Find where the given text appears and provide that cell's center as (X, Y) coordinate. 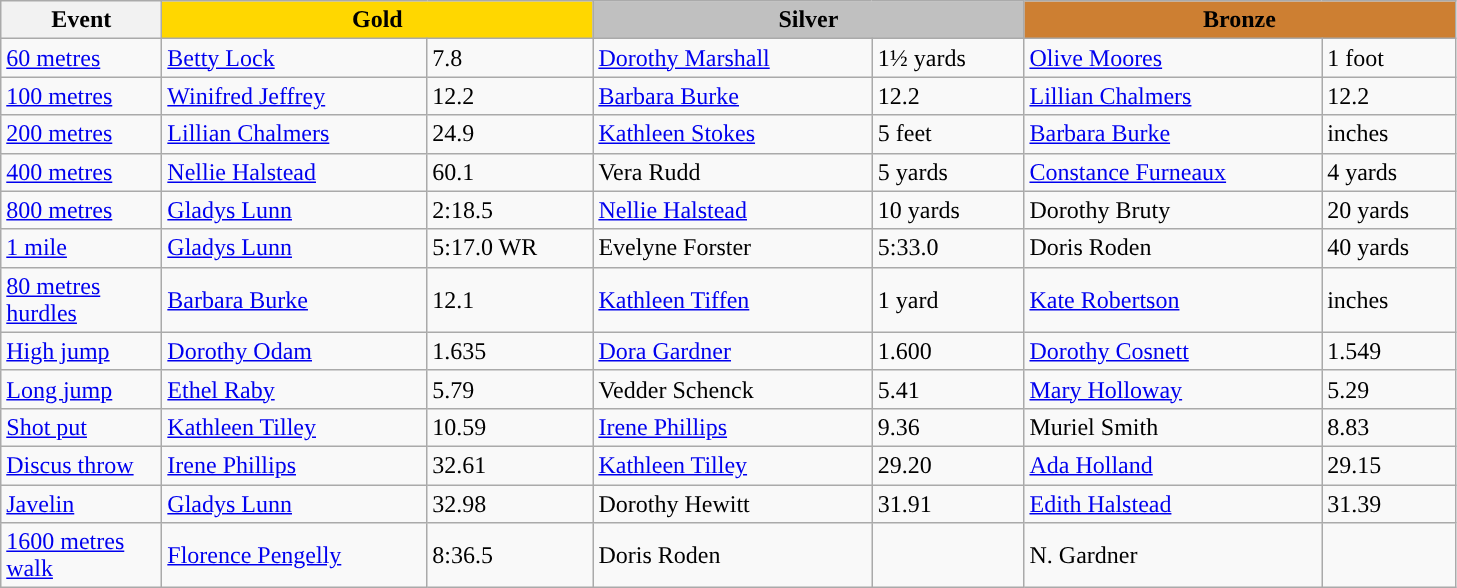
31.39 (1388, 503)
800 metres (82, 210)
24.9 (510, 134)
1½ yards (948, 58)
Dorothy Odam (294, 351)
200 metres (82, 134)
Vera Rudd (732, 172)
40 yards (1388, 248)
1.635 (510, 351)
12.1 (510, 300)
Edith Halstead (1173, 503)
80 metres hurdles (82, 300)
10 yards (948, 210)
Ethel Raby (294, 389)
1.600 (948, 351)
Dorothy Bruty (1173, 210)
400 metres (82, 172)
Dorothy Hewitt (732, 503)
31.91 (948, 503)
Bronze (1240, 20)
Dorothy Marshall (732, 58)
60.1 (510, 172)
1 mile (82, 248)
8:36.5 (510, 556)
Ada Holland (1173, 465)
5:33.0 (948, 248)
Winifred Jeffrey (294, 96)
Kate Robertson (1173, 300)
High jump (82, 351)
N. Gardner (1173, 556)
32.61 (510, 465)
5.29 (1388, 389)
9.36 (948, 427)
20 yards (1388, 210)
Evelyne Forster (732, 248)
5.41 (948, 389)
Olive Moores (1173, 58)
5.79 (510, 389)
60 metres (82, 58)
Mary Holloway (1173, 389)
32.98 (510, 503)
Vedder Schenck (732, 389)
1.549 (1388, 351)
Silver (808, 20)
Gold (378, 20)
Event (82, 20)
Dora Gardner (732, 351)
Discus throw (82, 465)
5:17.0 WR (510, 248)
Muriel Smith (1173, 427)
29.15 (1388, 465)
5 feet (948, 134)
Florence Pengelly (294, 556)
1 yard (948, 300)
7.8 (510, 58)
Shot put (82, 427)
100 metres (82, 96)
Javelin (82, 503)
Kathleen Stokes (732, 134)
Betty Lock (294, 58)
Constance Furneaux (1173, 172)
4 yards (1388, 172)
Dorothy Cosnett (1173, 351)
Long jump (82, 389)
2:18.5 (510, 210)
10.59 (510, 427)
8.83 (1388, 427)
1 foot (1388, 58)
5 yards (948, 172)
1600 metres walk (82, 556)
Kathleen Tiffen (732, 300)
29.20 (948, 465)
